Search for the cell housing the specified text and yield its (x, y) center coordinate. 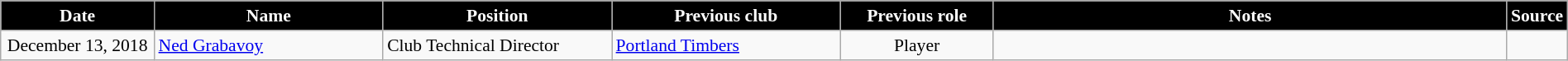
Previous club (726, 16)
Club Technical Director (497, 45)
Portland Timbers (726, 45)
Player (916, 45)
Previous role (916, 16)
Ned Grabavoy (270, 45)
December 13, 2018 (78, 45)
Date (78, 16)
Source (1537, 16)
Notes (1250, 16)
Position (497, 16)
Name (270, 16)
